For the text-containing cell, return its midpoint in [X, Y] coordinate format. 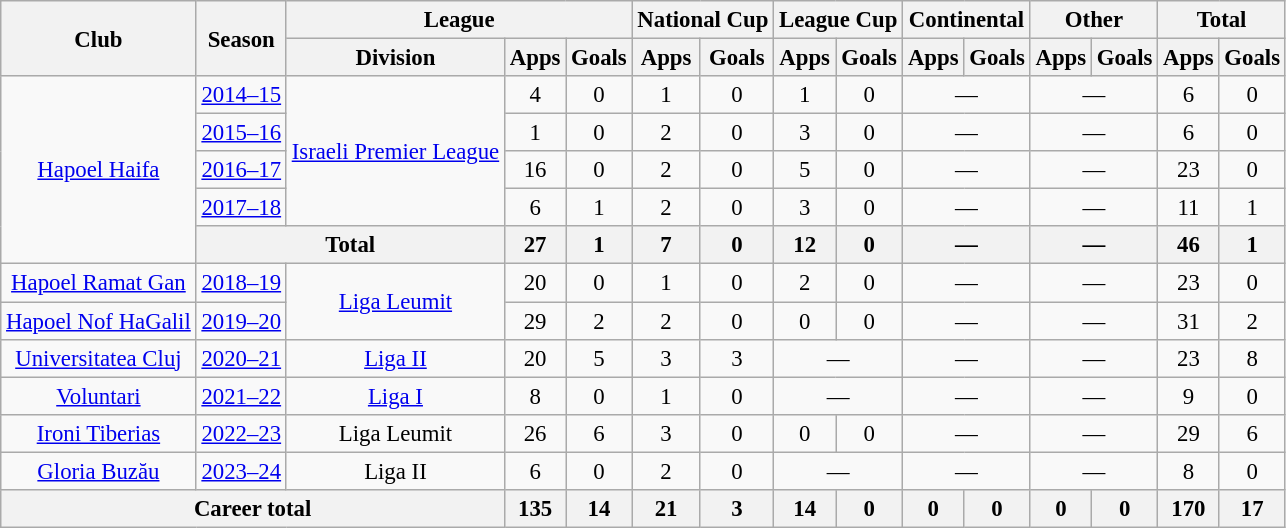
Division [395, 58]
League Cup [838, 20]
Career total [253, 509]
National Cup [703, 20]
4 [534, 95]
135 [534, 509]
Ironi Tiberias [98, 433]
Other [1094, 20]
Club [98, 38]
2022–23 [241, 433]
2023–24 [241, 471]
2016–17 [241, 170]
7 [666, 245]
31 [1188, 321]
League [459, 20]
21 [666, 509]
2015–16 [241, 133]
17 [1252, 509]
Hapoel Haifa [98, 170]
46 [1188, 245]
16 [534, 170]
2017–18 [241, 208]
Hapoel Ramat Gan [98, 283]
Voluntari [98, 396]
26 [534, 433]
Universitatea Cluj [98, 358]
9 [1188, 396]
Season [241, 38]
11 [1188, 208]
Israeli Premier League [395, 151]
Hapoel Nof HaGalil [98, 321]
170 [1188, 509]
2014–15 [241, 95]
2019–20 [241, 321]
27 [534, 245]
Liga I [395, 396]
2021–22 [241, 396]
Gloria Buzău [98, 471]
2018–19 [241, 283]
Continental [967, 20]
2020–21 [241, 358]
12 [805, 245]
